Pinpoint the cell where the given text exists, returning its (X, Y) midpoint coordinate. 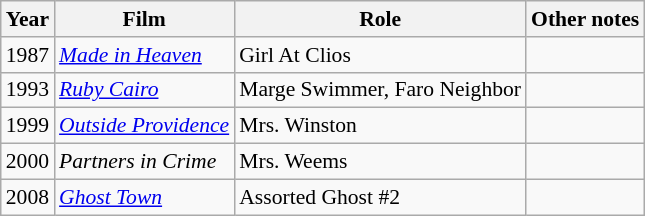
Role (380, 19)
Other notes (585, 19)
1999 (28, 126)
Assorted Ghost #2 (380, 197)
Outside Providence (144, 126)
Girl At Clios (380, 55)
Marge Swimmer, Faro Neighbor (380, 90)
2008 (28, 197)
1993 (28, 90)
Partners in Crime (144, 162)
Ruby Cairo (144, 90)
2000 (28, 162)
Mrs. Winston (380, 126)
Year (28, 19)
Ghost Town (144, 197)
Film (144, 19)
1987 (28, 55)
Made in Heaven (144, 55)
Mrs. Weems (380, 162)
